Extract the (X, Y) coordinate from the center of the cell holding the provided text.  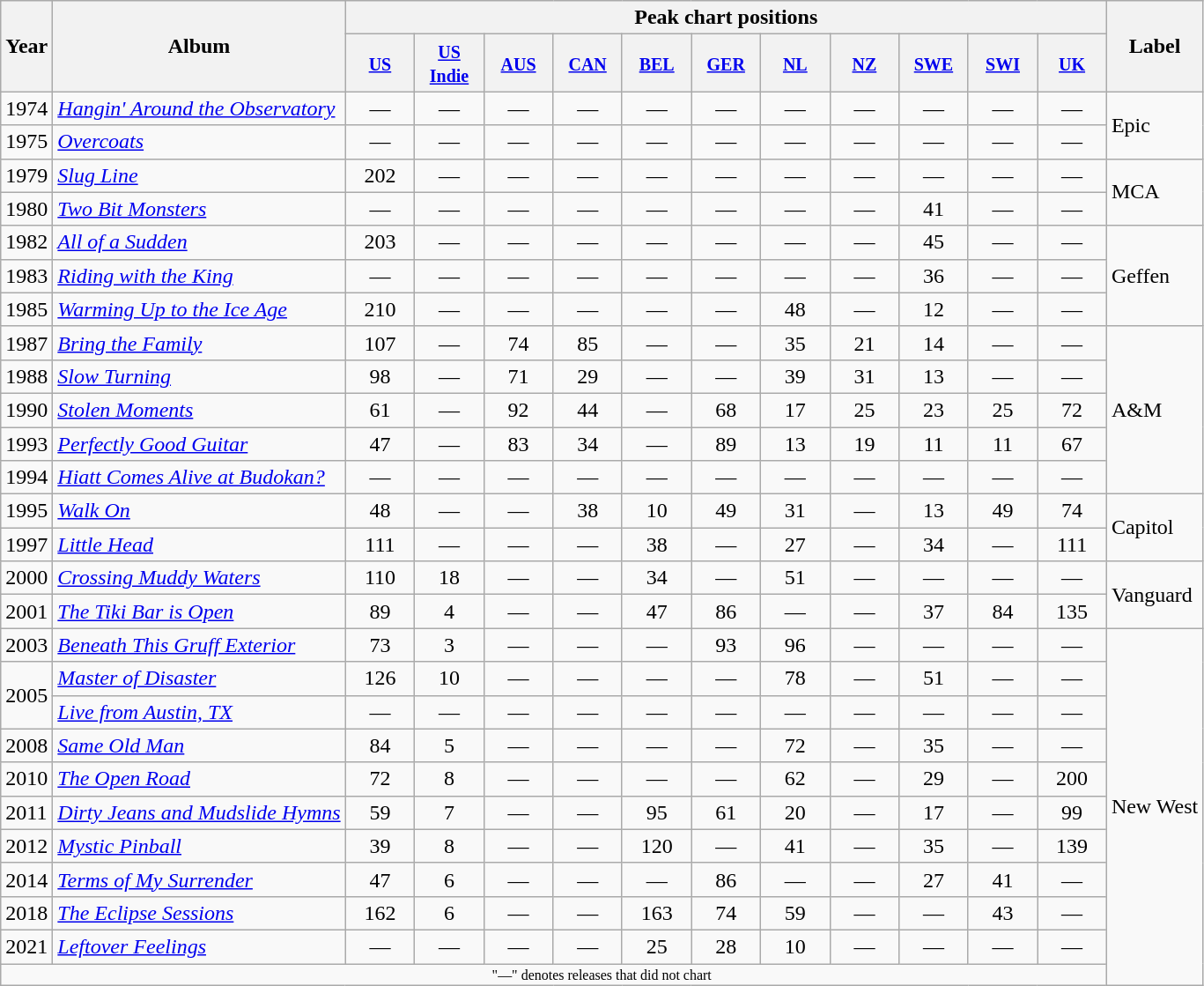
SWE (934, 63)
The Open Road (199, 779)
73 (380, 645)
Leftover Feelings (199, 946)
US (380, 63)
62 (796, 779)
67 (1073, 443)
37 (934, 612)
203 (380, 242)
MCA (1154, 192)
Master of Disaster (199, 678)
85 (588, 343)
Overcoats (199, 142)
99 (1073, 812)
163 (657, 913)
2021 (26, 946)
New West (1154, 807)
68 (726, 410)
1987 (26, 343)
20 (796, 812)
107 (380, 343)
US Indie (449, 63)
1994 (26, 478)
92 (518, 410)
45 (934, 242)
Same Old Man (199, 745)
Year (26, 46)
83 (518, 443)
Vanguard (1154, 595)
Perfectly Good Guitar (199, 443)
Bring the Family (199, 343)
NL (796, 63)
Two Bit Monsters (199, 209)
Stolen Moments (199, 410)
Dirty Jeans and Mudslide Hymns (199, 812)
1990 (26, 410)
2008 (26, 745)
5 (449, 745)
Little Head (199, 545)
Epic (1154, 125)
Label (1154, 46)
44 (588, 410)
1997 (26, 545)
23 (934, 410)
3 (449, 645)
21 (865, 343)
43 (1002, 913)
Warming Up to the Ice Age (199, 309)
SWI (1002, 63)
Hiatt Comes Alive at Budokan? (199, 478)
1982 (26, 242)
2001 (26, 612)
CAN (588, 63)
"—" denotes releases that did not chart (602, 975)
126 (380, 678)
A&M (1154, 410)
7 (449, 812)
1985 (26, 309)
1988 (26, 376)
Album (199, 46)
GER (726, 63)
93 (726, 645)
200 (1073, 779)
2005 (26, 695)
78 (796, 678)
1993 (26, 443)
Live from Austin, TX (199, 712)
1974 (26, 108)
AUS (518, 63)
UK (1073, 63)
19 (865, 443)
Mystic Pinball (199, 846)
The Eclipse Sessions (199, 913)
2018 (26, 913)
28 (726, 946)
The Tiki Bar is Open (199, 612)
4 (449, 612)
135 (1073, 612)
162 (380, 913)
NZ (865, 63)
Geffen (1154, 276)
Crossing Muddy Waters (199, 578)
96 (796, 645)
Hangin' Around the Observatory (199, 108)
Peak chart positions (726, 18)
210 (380, 309)
120 (657, 846)
1975 (26, 142)
139 (1073, 846)
202 (380, 175)
14 (934, 343)
18 (449, 578)
All of a Sudden (199, 242)
Terms of My Surrender (199, 879)
98 (380, 376)
2012 (26, 846)
Slug Line (199, 175)
Riding with the King (199, 276)
110 (380, 578)
Walk On (199, 511)
Capitol (1154, 528)
12 (934, 309)
1995 (26, 511)
1979 (26, 175)
BEL (657, 63)
95 (657, 812)
2011 (26, 812)
2010 (26, 779)
1983 (26, 276)
2000 (26, 578)
Beneath This Gruff Exterior (199, 645)
2003 (26, 645)
Slow Turning (199, 376)
1980 (26, 209)
36 (934, 276)
2014 (26, 879)
71 (518, 376)
